Scan for the cell matching the given text and deliver its (X, Y) coordinate at center. 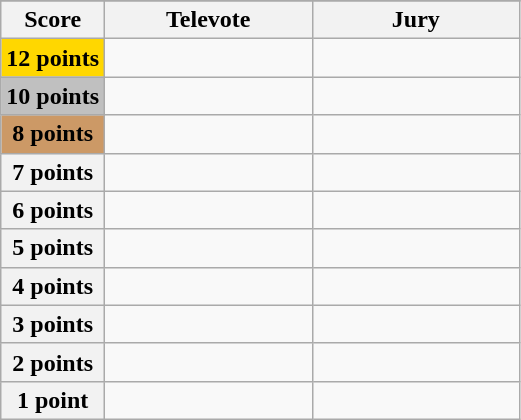
6 points (53, 210)
8 points (53, 134)
5 points (53, 248)
2 points (53, 362)
Jury (416, 20)
12 points (53, 58)
10 points (53, 96)
Score (53, 20)
Televote (209, 20)
3 points (53, 324)
7 points (53, 172)
4 points (53, 286)
1 point (53, 400)
